Capture the cell that displays the provided text and extract its (X, Y) central coordinate. 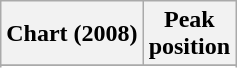
Peakposition (189, 34)
Chart (2008) (72, 34)
